For the text-containing cell, return its midpoint in (x, y) coordinate format. 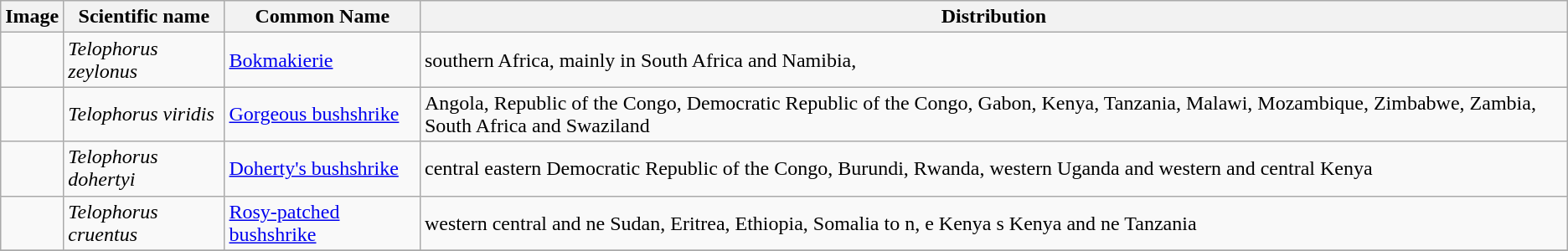
Telophorus zeylonus (144, 60)
Telophorus cruentus (144, 223)
Telophorus dohertyi (144, 169)
central eastern Democratic Republic of the Congo, Burundi, Rwanda, western Uganda and western and central Kenya (993, 169)
Telophorus viridis (144, 114)
Bokmakierie (322, 60)
Gorgeous bushshrike (322, 114)
Scientific name (144, 17)
Rosy-patched bushshrike (322, 223)
Distribution (993, 17)
Doherty's bushshrike (322, 169)
Image (32, 17)
western central and ne Sudan, Eritrea, Ethiopia, Somalia to n, e Kenya s Kenya and ne Tanzania (993, 223)
Common Name (322, 17)
southern Africa, mainly in South Africa and Namibia, (993, 60)
